Identify which cell holds the provided text, then report its [X, Y] central coordinate. 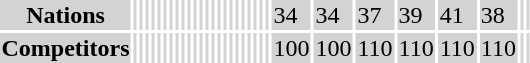
37 [375, 15]
Competitors [66, 48]
38 [498, 15]
39 [416, 15]
Nations [66, 15]
41 [457, 15]
